Search for the cell housing the specified text and yield its (X, Y) center coordinate. 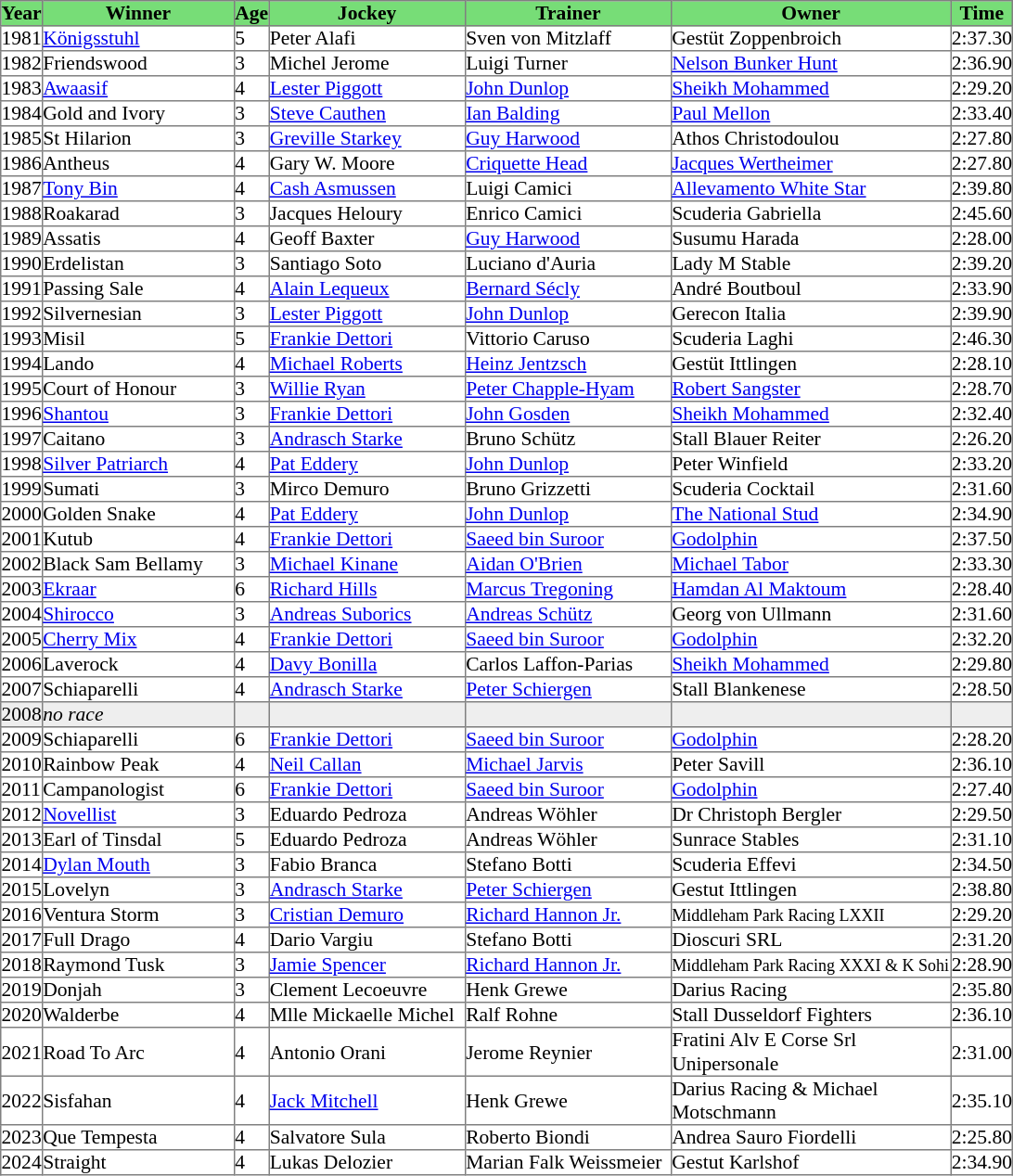
2020 (22, 1015)
2:33.90 (981, 289)
Andreas Suborics (367, 614)
Michael Kinane (367, 564)
Jack Mitchell (367, 1100)
2000 (22, 514)
2:28.50 (981, 690)
Athos Christodoulou (811, 139)
Lady M Stable (811, 263)
Walderbe (137, 1015)
Neil Callan (367, 764)
Dario Vargiu (367, 940)
Alain Lequeux (367, 289)
1985 (22, 139)
2013 (22, 840)
2:28.00 (981, 239)
Darius Racing (811, 991)
The National Stud (811, 514)
2:39.90 (981, 313)
Bruno Schütz (568, 440)
Peter Savill (811, 764)
Peter Chapple-Hyam (568, 390)
St Hilarion (137, 139)
2019 (22, 991)
Luciano d'Auria (568, 263)
2:31.20 (981, 940)
1995 (22, 390)
John Gosden (568, 414)
Georg von Ullmann (811, 614)
Full Drago (137, 940)
Shirocco (137, 614)
Middleham Park Racing LXXII (811, 914)
Straight (137, 1163)
Caitano (137, 440)
2018 (22, 965)
2:36.90 (981, 63)
2004 (22, 614)
2:32.20 (981, 640)
2:29.80 (981, 664)
Enrico Camici (568, 213)
2:32.40 (981, 414)
Hamdan Al Maktoum (811, 590)
Königsstuhl (137, 39)
1986 (22, 163)
Lovelyn (137, 890)
Passing Sale (137, 289)
Cherry Mix (137, 640)
Cristian Demuro (367, 914)
Susumu Harada (811, 239)
2008 (22, 714)
Assatis (137, 239)
Rainbow Peak (137, 764)
Owner (811, 13)
Jacques Wertheimer (811, 163)
2:28.70 (981, 390)
Scuderia Laghi (811, 339)
Time (981, 13)
Greville Starkey (367, 139)
2:29.50 (981, 814)
2:39.80 (981, 189)
1981 (22, 39)
1993 (22, 339)
2002 (22, 564)
Roakarad (137, 213)
Fabio Branca (367, 864)
Silver Patriarch (137, 464)
Gestut Ittlingen (811, 890)
2:28.10 (981, 364)
Golden Snake (137, 514)
Antonio Orani (367, 1052)
2:37.50 (981, 540)
Sven von Mitzlaff (568, 39)
2003 (22, 590)
2001 (22, 540)
Michael Tabor (811, 564)
2:28.90 (981, 965)
2:39.20 (981, 263)
Gerecon Italia (811, 313)
2:33.20 (981, 464)
Gestüt Zoppenbroich (811, 39)
2016 (22, 914)
Antheus (137, 163)
2006 (22, 664)
Kutub (137, 540)
Gold and Ivory (137, 113)
Jamie Spencer (367, 965)
Stall Blankenese (811, 690)
Peter Alafi (367, 39)
Ian Balding (568, 113)
Sunrace Stables (811, 840)
Stall Blauer Reiter (811, 440)
Dr Christoph Bergler (811, 814)
2011 (22, 790)
Laverock (137, 664)
1998 (22, 464)
Paul Mellon (811, 113)
Friendswood (137, 63)
1990 (22, 263)
2:31.10 (981, 840)
Bruno Grizzetti (568, 490)
Campanologist (137, 790)
Lukas Delozier (367, 1163)
Marian Falk Weissmeier (568, 1163)
Richard Hills (367, 590)
2:25.80 (981, 1137)
Steve Cauthen (367, 113)
Peter Winfield (811, 464)
2:31.00 (981, 1052)
Marcus Tregoning (568, 590)
Novellist (137, 814)
André Boutboul (811, 289)
2022 (22, 1100)
Heinz Jentzsch (568, 364)
Middleham Park Racing XXXI & K Sohi (811, 965)
1991 (22, 289)
1987 (22, 189)
Stall Dusseldorf Fighters (811, 1015)
Vittorio Caruso (568, 339)
Road To Arc (137, 1052)
Dioscuri SRL (811, 940)
Roberto Biondi (568, 1137)
Michel Jerome (367, 63)
2:28.20 (981, 740)
Year (22, 13)
Geoff Baxter (367, 239)
Winner (137, 13)
2:33.30 (981, 564)
Earl of Tinsdal (137, 840)
1984 (22, 113)
Shantou (137, 414)
2:46.30 (981, 339)
2010 (22, 764)
2:38.80 (981, 890)
2:35.10 (981, 1100)
Ekraar (137, 590)
Dylan Mouth (137, 864)
Age (250, 13)
Mlle Mickaelle Michel (367, 1015)
Raymond Tusk (137, 965)
Que Tempesta (137, 1137)
Gary W. Moore (367, 163)
Jockey (367, 13)
Luigi Camici (568, 189)
2:33.40 (981, 113)
2:26.20 (981, 440)
2005 (22, 640)
1982 (22, 63)
1983 (22, 89)
Michael Roberts (367, 364)
Scuderia Gabriella (811, 213)
Carlos Laffon-Parias (568, 664)
2021 (22, 1052)
Black Sam Bellamy (137, 564)
2007 (22, 690)
Gestüt Ittlingen (811, 364)
Erdelistan (137, 263)
Ralf Rohne (568, 1015)
Scuderia Cocktail (811, 490)
Michael Jarvis (568, 764)
2012 (22, 814)
Criquette Head (568, 163)
Sumati (137, 490)
Silvernesian (137, 313)
2009 (22, 740)
Sisfahan (137, 1100)
Clement Lecoeuvre (367, 991)
1992 (22, 313)
Donjah (137, 991)
Awaasif (137, 89)
1997 (22, 440)
Andrea Sauro Fiordelli (811, 1137)
Aidan O'Brien (568, 564)
Fratini Alv E Corse Srl Unipersonale (811, 1052)
Davy Bonilla (367, 664)
Andreas Schütz (568, 614)
Robert Sangster (811, 390)
Mirco Demuro (367, 490)
2014 (22, 864)
no race (137, 714)
Luigi Turner (568, 63)
1989 (22, 239)
Ventura Storm (137, 914)
2017 (22, 940)
Trainer (568, 13)
2:37.30 (981, 39)
Gestut Karlshof (811, 1163)
1988 (22, 213)
1999 (22, 490)
2:27.40 (981, 790)
Bernard Sécly (568, 289)
2023 (22, 1137)
2:35.80 (981, 991)
Willie Ryan (367, 390)
2:45.60 (981, 213)
2:28.40 (981, 590)
Jerome Reynier (568, 1052)
1994 (22, 364)
Lando (137, 364)
Allevamento White Star (811, 189)
2015 (22, 890)
2:34.50 (981, 864)
Darius Racing & Michael Motschmann (811, 1100)
Court of Honour (137, 390)
Cash Asmussen (367, 189)
2024 (22, 1163)
Salvatore Sula (367, 1137)
Tony Bin (137, 189)
Scuderia Effevi (811, 864)
Nelson Bunker Hunt (811, 63)
Misil (137, 339)
Santiago Soto (367, 263)
1996 (22, 414)
Jacques Heloury (367, 213)
